Pinpoint the cell where the given text exists, returning its [X, Y] midpoint coordinate. 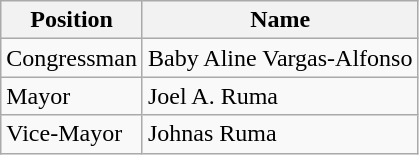
Vice-Mayor [72, 134]
Name [280, 20]
Johnas Ruma [280, 134]
Mayor [72, 96]
Joel A. Ruma [280, 96]
Baby Aline Vargas-Alfonso [280, 58]
Position [72, 20]
Congressman [72, 58]
